Provide the (x, y) coordinate of the cell's center where the given text is located.  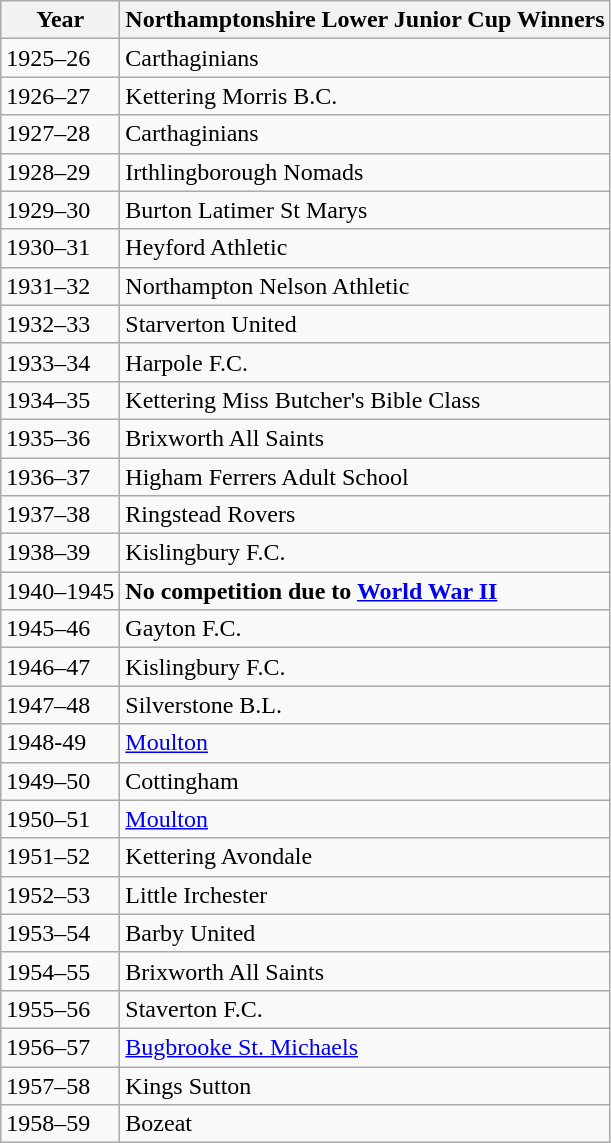
1929–30 (60, 210)
Burton Latimer St Marys (365, 210)
Kettering Miss Butcher's Bible Class (365, 400)
Barby United (365, 933)
Little Irchester (365, 895)
1951–52 (60, 857)
Northampton Nelson Athletic (365, 286)
1927–28 (60, 134)
1928–29 (60, 172)
Gayton F.C. (365, 629)
1931–32 (60, 286)
1946–47 (60, 667)
1954–55 (60, 971)
Higham Ferrers Adult School (365, 477)
1950–51 (60, 819)
1933–34 (60, 362)
1958–59 (60, 1124)
Harpole F.C. (365, 362)
Cottingham (365, 781)
Bugbrooke St. Michaels (365, 1047)
Irthlingborough Nomads (365, 172)
Kettering Morris B.C. (365, 96)
Starverton United (365, 324)
1937–38 (60, 515)
Silverstone B.L. (365, 705)
Year (60, 20)
1934–35 (60, 400)
1952–53 (60, 895)
Ringstead Rovers (365, 515)
Staverton F.C. (365, 1009)
Heyford Athletic (365, 248)
No competition due to World War II (365, 591)
Kings Sutton (365, 1085)
Northamptonshire Lower Junior Cup Winners (365, 20)
1926–27 (60, 96)
1955–56 (60, 1009)
1932–33 (60, 324)
1935–36 (60, 438)
1957–58 (60, 1085)
1936–37 (60, 477)
1956–57 (60, 1047)
Kettering Avondale (365, 857)
1938–39 (60, 553)
1940–1945 (60, 591)
1945–46 (60, 629)
1930–31 (60, 248)
1953–54 (60, 933)
1925–26 (60, 58)
1949–50 (60, 781)
Bozeat (365, 1124)
1947–48 (60, 705)
1948-49 (60, 743)
